Search for the cell housing the specified text and yield its [X, Y] center coordinate. 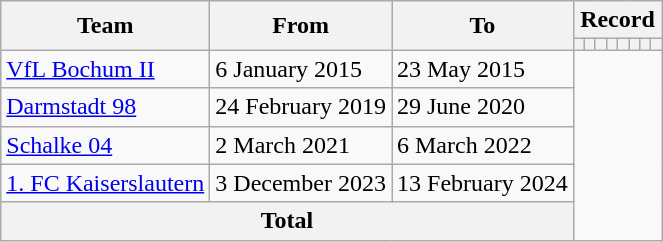
To [483, 26]
13 February 2024 [483, 183]
2 March 2021 [301, 145]
Team [106, 26]
Total [287, 221]
6 January 2015 [301, 69]
24 February 2019 [301, 107]
1. FC Kaiserslautern [106, 183]
23 May 2015 [483, 69]
Schalke 04 [106, 145]
29 June 2020 [483, 107]
Darmstadt 98 [106, 107]
From [301, 26]
6 March 2022 [483, 145]
VfL Bochum II [106, 69]
3 December 2023 [301, 183]
Record [617, 20]
